Locate the cell with the specified text and output its (x, y) center coordinate. 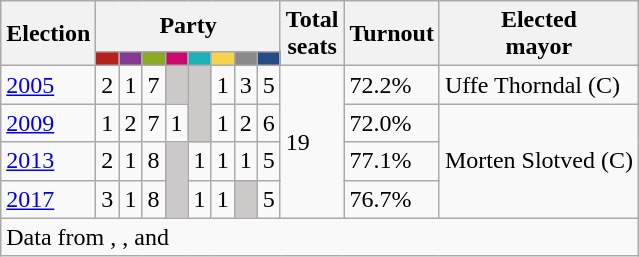
6 (268, 123)
Uffe Thorndal (C) (538, 85)
72.2% (392, 85)
Morten Slotved (C) (538, 161)
Data from , , and (320, 237)
2009 (48, 123)
2017 (48, 199)
76.7% (392, 199)
Election (48, 34)
Party (188, 26)
19 (312, 142)
2013 (48, 161)
Turnout (392, 34)
72.0% (392, 123)
Electedmayor (538, 34)
Totalseats (312, 34)
2005 (48, 85)
77.1% (392, 161)
